Pinpoint the cell where the given text exists, returning its [x, y] midpoint coordinate. 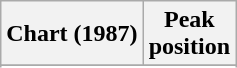
Peakposition [189, 34]
Chart (1987) [72, 34]
